From the cell containing the given text, extract its center point as (X, Y) coordinate. 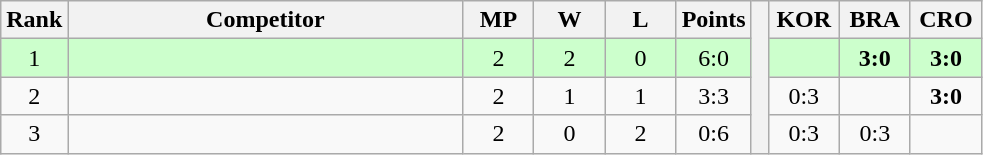
L (640, 20)
BRA (874, 20)
MP (498, 20)
CRO (946, 20)
Rank (34, 20)
W (570, 20)
Points (714, 20)
3 (34, 134)
KOR (804, 20)
0:6 (714, 134)
6:0 (714, 58)
Competitor (266, 20)
3:3 (714, 96)
